Locate the cell with the specified text and output its [X, Y] center coordinate. 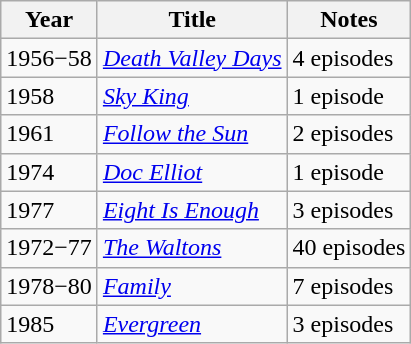
Family [192, 286]
Eight Is Enough [192, 210]
1985 [50, 324]
Title [192, 20]
The Waltons [192, 248]
Death Valley Days [192, 58]
Notes [349, 20]
Doc Elliot [192, 172]
7 episodes [349, 286]
4 episodes [349, 58]
Evergreen [192, 324]
2 episodes [349, 134]
1978−80 [50, 286]
1977 [50, 210]
40 episodes [349, 248]
1956−58 [50, 58]
1974 [50, 172]
Year [50, 20]
Follow the Sun [192, 134]
1961 [50, 134]
1972−77 [50, 248]
Sky King [192, 96]
1958 [50, 96]
